Capture the cell that displays the provided text and extract its (x, y) central coordinate. 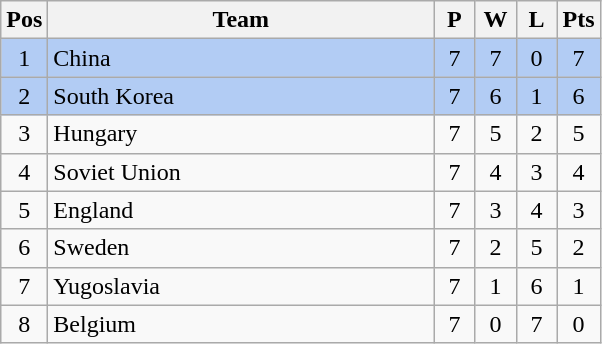
L (536, 20)
Pts (578, 20)
South Korea (241, 96)
P (454, 20)
Hungary (241, 134)
Team (241, 20)
Belgium (241, 324)
Yugoslavia (241, 286)
England (241, 210)
8 (24, 324)
W (496, 20)
Sweden (241, 248)
Pos (24, 20)
China (241, 58)
Soviet Union (241, 172)
